Return [X, Y] of the center of cell containing provided text 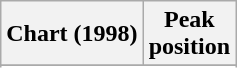
Peakposition [189, 34]
Chart (1998) [72, 34]
